Provide the [x, y] coordinate of the cell's center where the given text is located.  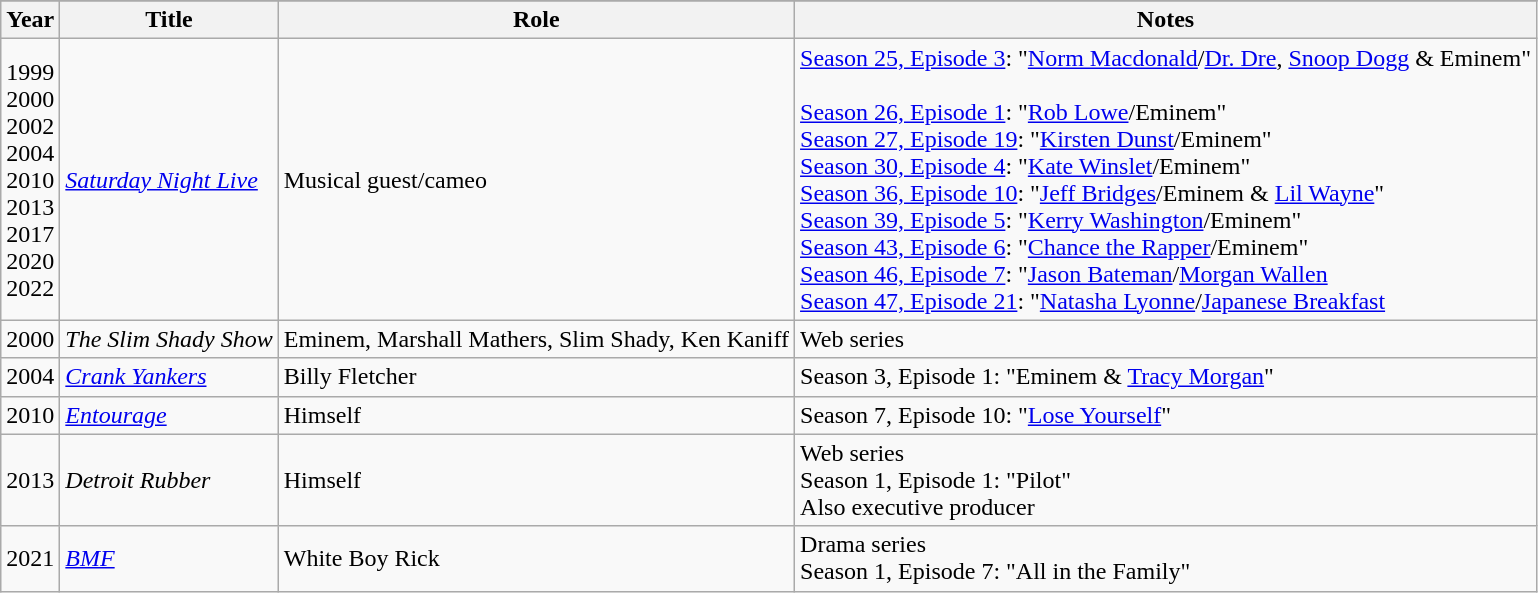
Saturday Night Live [169, 180]
Drama seriesSeason 1, Episode 7: "All in the Family" [1166, 558]
Eminem, Marshall Mathers, Slim Shady, Ken Kaniff [536, 339]
Title [169, 20]
2000 [30, 339]
Web series [1166, 339]
2013 [30, 480]
Billy Fletcher [536, 377]
Season 3, Episode 1: "Eminem & Tracy Morgan" [1166, 377]
Entourage [169, 415]
Web seriesSeason 1, Episode 1: "Pilot"Also executive producer [1166, 480]
Crank Yankers [169, 377]
Year [30, 20]
Season 7, Episode 10: "Lose Yourself" [1166, 415]
199920002002200420102013201720202022 [30, 180]
2021 [30, 558]
The Slim Shady Show [169, 339]
Role [536, 20]
Detroit Rubber [169, 480]
BMF [169, 558]
2010 [30, 415]
White Boy Rick [536, 558]
Musical guest/cameo [536, 180]
2004 [30, 377]
Notes [1166, 20]
